Extract the [X, Y] coordinate from the center of the cell holding the provided text.  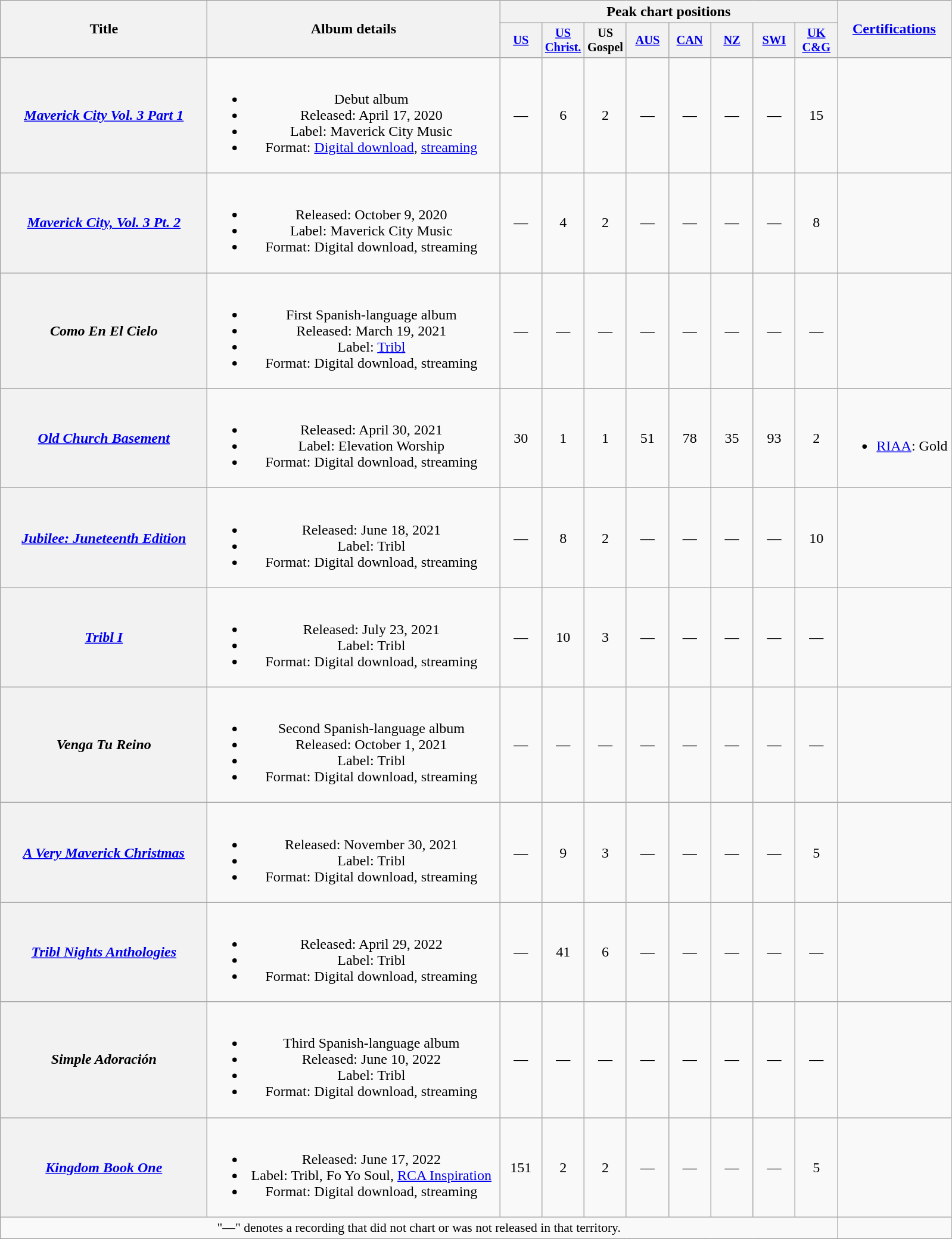
Album details [354, 29]
US [521, 41]
35 [732, 439]
Released: July 23, 2021Label: TriblFormat: Digital download, streaming [354, 638]
Maverick City, Vol. 3 Pt. 2 [104, 223]
78 [690, 439]
Third Spanish-language albumReleased: June 10, 2022Label: TriblFormat: Digital download, streaming [354, 1060]
UKC&G [816, 41]
4 [564, 223]
41 [564, 952]
Old Church Basement [104, 439]
Peak chart positions [668, 12]
First Spanish-language albumReleased: March 19, 2021Label: TriblFormat: Digital download, streaming [354, 331]
Released: June 17, 2022Label: Tribl, Fo Yo Soul, RCA InspirationFormat: Digital download, streaming [354, 1167]
Tribl Nights Anthologies [104, 952]
51 [647, 439]
RIAA: Gold [894, 439]
151 [521, 1167]
Title [104, 29]
Certifications [894, 29]
30 [521, 439]
Simple Adoración [104, 1060]
Released: November 30, 2021Label: TriblFormat: Digital download, streaming [354, 852]
Maverick City Vol. 3 Part 1 [104, 115]
A Very Maverick Christmas [104, 852]
SWI [774, 41]
Como En El Cielo [104, 331]
"—" denotes a recording that did not chart or was not released in that territory. [419, 1228]
15 [816, 115]
Released: October 9, 2020Label: Maverick City MusicFormat: Digital download, streaming [354, 223]
Venga Tu Reino [104, 745]
NZ [732, 41]
CAN [690, 41]
AUS [647, 41]
Released: April 29, 2022Label: TriblFormat: Digital download, streaming [354, 952]
Kingdom Book One [104, 1167]
Released: June 18, 2021Label: TriblFormat: Digital download, streaming [354, 538]
USChrist. [564, 41]
9 [564, 852]
Released: April 30, 2021Label: Elevation WorshipFormat: Digital download, streaming [354, 439]
Second Spanish-language albumReleased: October 1, 2021Label: TriblFormat: Digital download, streaming [354, 745]
Tribl I [104, 638]
USGospel [605, 41]
Debut albumReleased: April 17, 2020Label: Maverick City MusicFormat: Digital download, streaming [354, 115]
93 [774, 439]
Jubilee: Juneteenth Edition [104, 538]
